Search for the cell housing the specified text and yield its [X, Y] center coordinate. 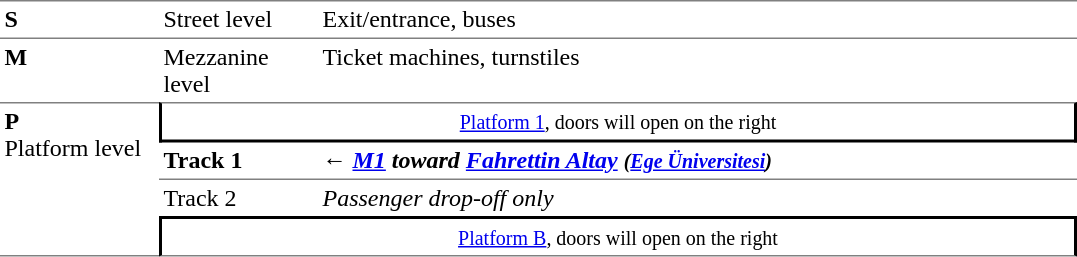
Ticket machines, turnstiles [698, 70]
← M1 toward Fahrettin Altay (Ege Üniversitesi) [698, 161]
Track 1 [238, 161]
M [80, 70]
Street level [238, 19]
Passenger drop-off only [698, 198]
S [80, 19]
PPlatform level [80, 179]
Platform B, doors will open on the right [618, 236]
Track 2 [238, 198]
Mezzanine level [238, 70]
Exit/entrance, buses [698, 19]
Platform 1, doors will open on the right [618, 122]
